Detect which cell encompasses the target text, then output its (x, y) center coordinate. 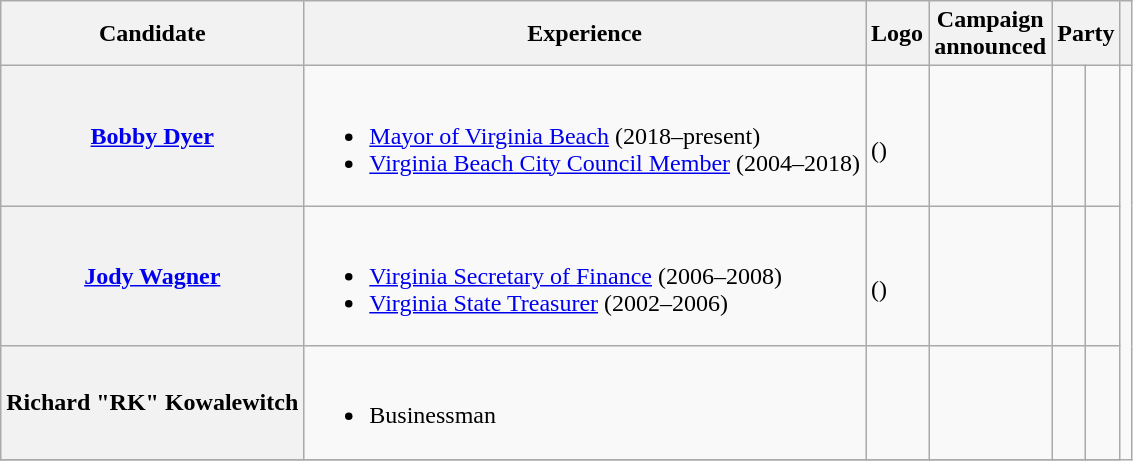
Experience (585, 34)
Virginia Secretary of Finance (2006–2008)Virginia State Treasurer (2002–2006) (585, 276)
Mayor of Virginia Beach (2018–present)Virginia Beach City Council Member (2004–2018) (585, 136)
Candidate (152, 34)
Bobby Dyer (152, 136)
Jody Wagner (152, 276)
Logo (898, 34)
Businessman (585, 402)
Party (1086, 34)
Richard "RK" Kowalewitch (152, 402)
Campaignannounced (990, 34)
